Capture the cell that displays the provided text and extract its (X, Y) central coordinate. 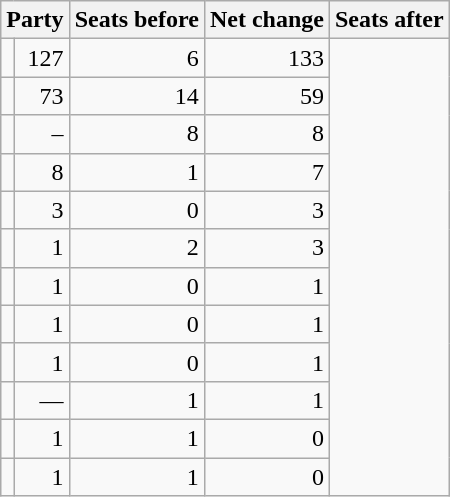
Seats before (136, 20)
Party (35, 20)
59 (266, 96)
7 (266, 172)
14 (136, 96)
— (42, 400)
133 (266, 58)
6 (136, 58)
73 (42, 96)
2 (136, 248)
– (42, 134)
Seats after (389, 20)
127 (42, 58)
Net change (266, 20)
